Pinpoint the cell where the given text exists, returning its [x, y] midpoint coordinate. 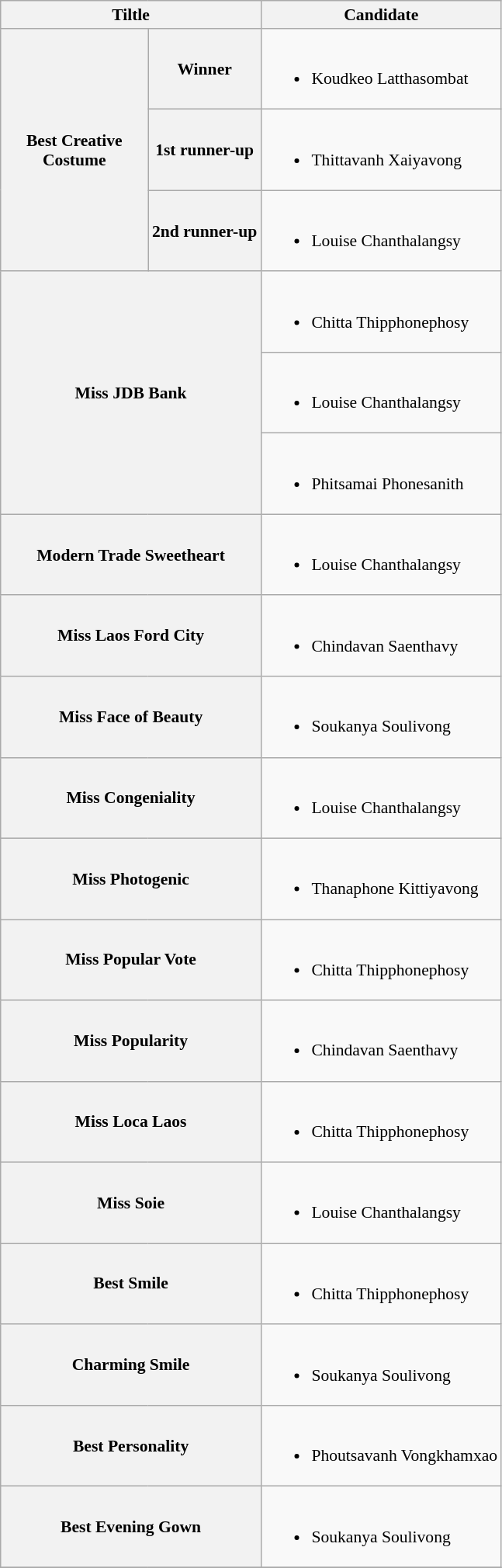
Miss Soie [131, 1203]
Miss Loca Laos [131, 1122]
Miss Popularity [131, 1041]
Winner [205, 69]
Best Personality [131, 1446]
Miss Popular Vote [131, 960]
Thanaphone Kittiyavong [381, 879]
Miss JDB Bank [131, 393]
Thittavanh Xaiyavong [381, 150]
Candidate [381, 15]
Miss Face of Beauty [131, 717]
Best Evening Gown [131, 1527]
Miss Congeniality [131, 798]
1st runner-up [205, 150]
Phitsamai Phonesanith [381, 474]
2nd runner-up [205, 231]
Phoutsavanh Vongkhamxao [381, 1446]
Modern Trade Sweetheart [131, 555]
Koudkeo Latthasombat [381, 69]
Miss Laos Ford City [131, 636]
Miss Photogenic [131, 879]
Best Smile [131, 1284]
Charming Smile [131, 1365]
Tiltle [131, 15]
Best Creative Costume [74, 151]
